Output the [X, Y] coordinate of the center of the cell containing the given text.  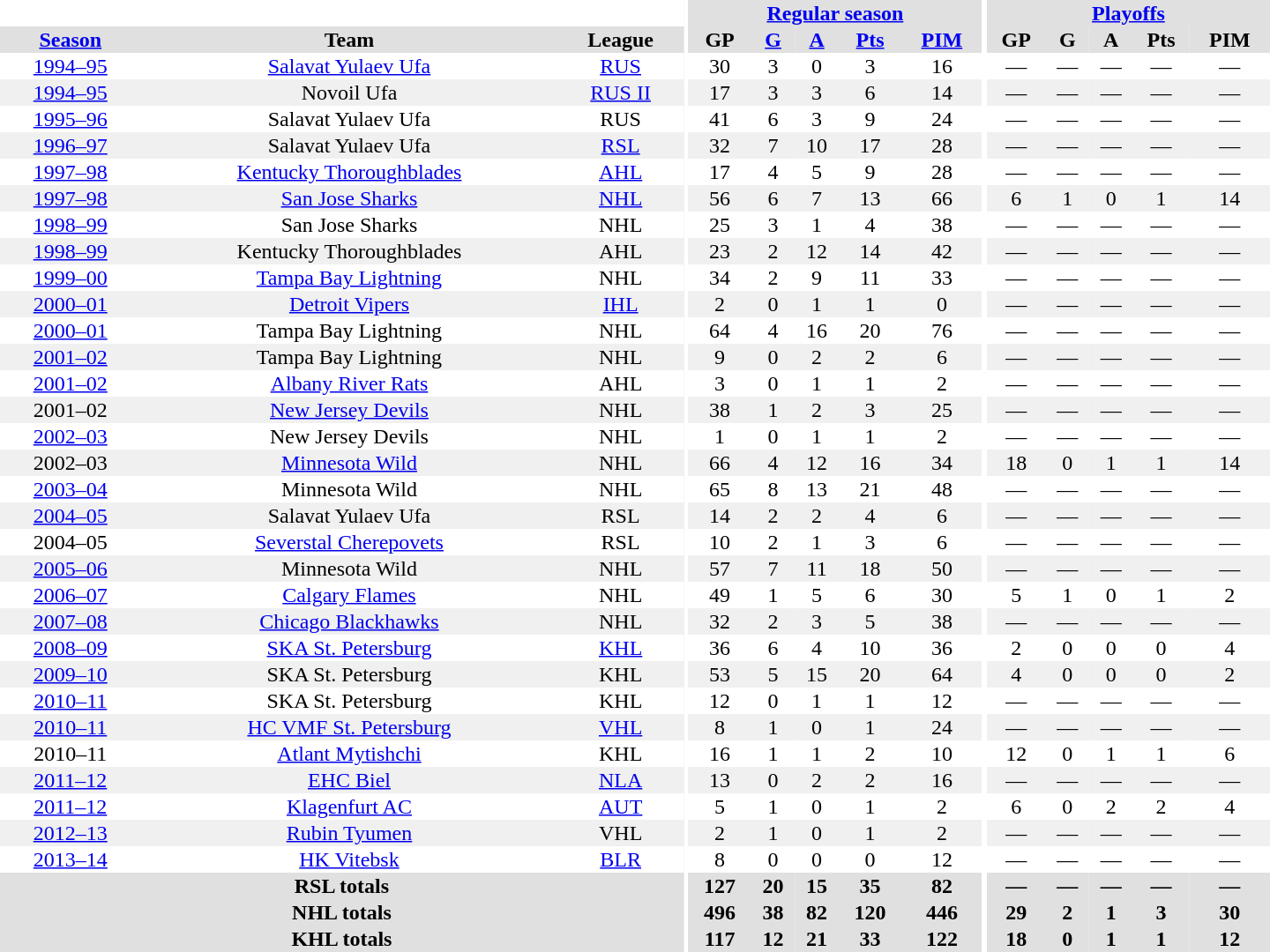
NHL totals [342, 912]
BLR [620, 859]
2003–04 [71, 489]
Klagenfurt AC [349, 807]
2007–08 [71, 621]
1996–97 [71, 145]
RUS II [620, 93]
RSL totals [342, 886]
1995–96 [71, 119]
IHL [620, 304]
446 [942, 912]
127 [720, 886]
2009–10 [71, 674]
2012–13 [71, 833]
Team [349, 40]
41 [720, 119]
23 [720, 251]
65 [720, 489]
120 [870, 912]
76 [942, 331]
KHL totals [342, 939]
HC VMF St. Petersburg [349, 727]
2008–09 [71, 648]
NLA [620, 780]
1999–00 [71, 278]
2005–06 [71, 569]
Novoil Ufa [349, 93]
48 [942, 489]
49 [720, 595]
EHC Biel [349, 780]
Regular season [834, 13]
Detroit Vipers [349, 304]
122 [942, 939]
29 [1016, 912]
42 [942, 251]
57 [720, 569]
50 [942, 569]
Rubin Tyumen [349, 833]
League [620, 40]
117 [720, 939]
Playoffs [1129, 13]
56 [720, 198]
HK Vitebsk [349, 859]
Season [71, 40]
2013–14 [71, 859]
Atlant Mytishchi [349, 754]
AUT [620, 807]
Severstal Cherepovets [349, 542]
35 [870, 886]
53 [720, 674]
2006–07 [71, 595]
Chicago Blackhawks [349, 621]
496 [720, 912]
Calgary Flames [349, 595]
Albany River Rats [349, 383]
